Return [X, Y] of the center of cell containing provided text 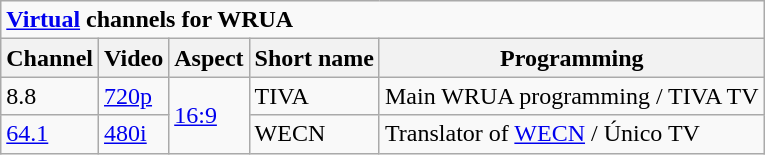
Translator of WECN / Único TV [572, 134]
Channel [50, 58]
480i [134, 134]
Main WRUA programming / TIVA TV [572, 96]
720p [134, 96]
Programming [572, 58]
16:9 [209, 115]
8.8 [50, 96]
WECN [314, 134]
Video [134, 58]
Short name [314, 58]
Virtual channels for WRUA [382, 20]
64.1 [50, 134]
Aspect [209, 58]
TIVA [314, 96]
